Determine the [x, y] coordinate at the center of the cell enclosing the given text.  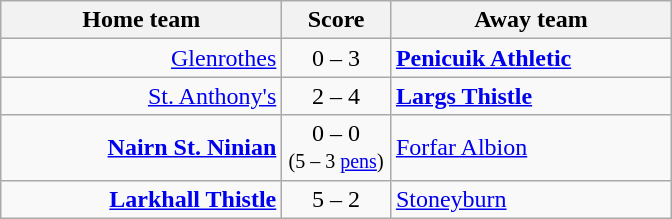
0 – 3 [336, 58]
Stoneyburn [530, 199]
Glenrothes [142, 58]
Away team [530, 20]
Nairn St. Ninian [142, 148]
5 – 2 [336, 199]
Penicuik Athletic [530, 58]
Home team [142, 20]
Larkhall Thistle [142, 199]
Score [336, 20]
0 – 0(5 – 3 pens) [336, 148]
2 – 4 [336, 96]
Largs Thistle [530, 96]
St. Anthony's [142, 96]
Forfar Albion [530, 148]
